Output the (x, y) coordinate of the center of the cell containing the given text.  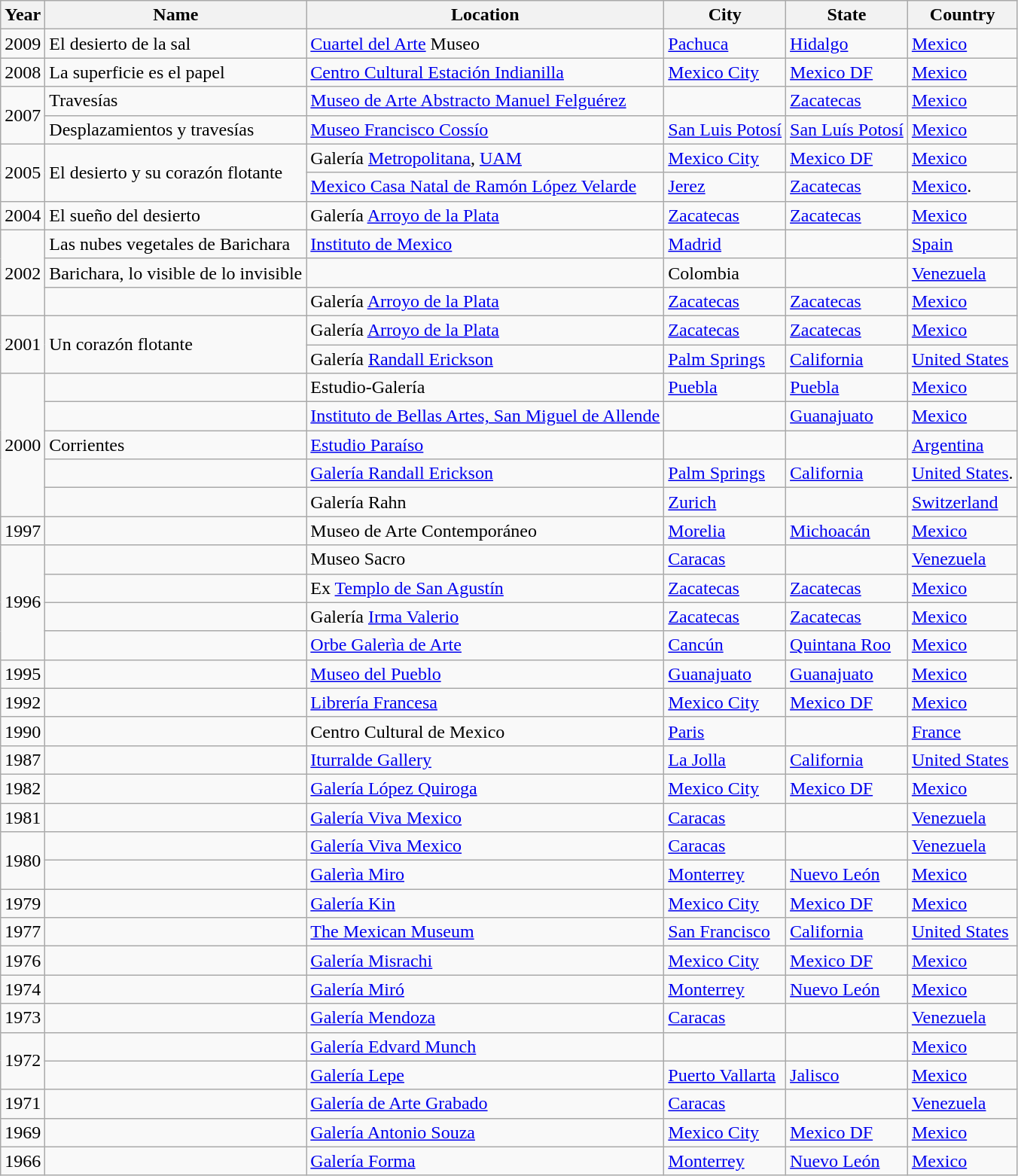
Estudio Paraíso (485, 445)
El desierto de la sal (176, 44)
1996 (23, 602)
Librería Francesa (485, 702)
2002 (23, 273)
Corrientes (176, 445)
Las nubes vegetales de Barichara (176, 244)
Galería Lepe (485, 1075)
Galería Mendoza (485, 1018)
La Jolla (725, 760)
Ex Templo de San Agustín (485, 588)
Estudio-Galería (485, 388)
1995 (23, 674)
Morelia (725, 531)
2009 (23, 44)
1997 (23, 531)
France (962, 731)
1974 (23, 989)
Centro Cultural Estación Indianilla (485, 72)
Galería de Arte Grabado (485, 1104)
Galería Kin (485, 903)
Galería Rahn (485, 502)
2000 (23, 445)
2007 (23, 115)
Cuartel del Arte Museo (485, 44)
Galería Metropolitana, UAM (485, 158)
2005 (23, 172)
Galería Misrachi (485, 961)
Barichara, lo visible de lo invisible (176, 273)
1977 (23, 932)
Year (23, 15)
1979 (23, 903)
1966 (23, 1161)
Museo Sacro (485, 559)
Desplazamientos y travesías (176, 129)
El sueño del desierto (176, 215)
Mexico. (962, 187)
1971 (23, 1104)
Cancún (725, 645)
1981 (23, 817)
San Francisco (725, 932)
Galería López Quiroga (485, 788)
Galería Edvard Munch (485, 1047)
Galería Miró (485, 989)
Museo del Pueblo (485, 674)
Quintana Roo (847, 645)
Jerez (725, 187)
Iturralde Gallery (485, 760)
Un corazón flotante (176, 344)
Paris (725, 731)
Museo de Arte Contemporáneo (485, 531)
Centro Cultural de Mexico (485, 731)
1982 (23, 788)
Switzerland (962, 502)
Museo Francisco Cossío (485, 129)
2004 (23, 215)
La superficie es el papel (176, 72)
Spain (962, 244)
Galería Forma (485, 1161)
1992 (23, 702)
Galería Antonio Souza (485, 1132)
1969 (23, 1132)
Travesías (176, 101)
1990 (23, 731)
Puerto Vallarta (725, 1075)
1987 (23, 760)
Galerìa Miro (485, 875)
1980 (23, 861)
Orbe Galerìa de Arte (485, 645)
Madrid (725, 244)
2008 (23, 72)
Mexico Casa Natal de Ramón López Velarde (485, 187)
Colombia (725, 273)
Jalisco (847, 1075)
Argentina (962, 445)
1976 (23, 961)
2001 (23, 344)
Michoacán (847, 531)
State (847, 15)
Instituto de Bellas Artes, San Miguel de Allende (485, 416)
Galería Irma Valerio (485, 617)
El desierto y su corazón flotante (176, 172)
Name (176, 15)
San Luís Potosí (847, 129)
Country (962, 15)
1972 (23, 1061)
United States. (962, 474)
Zurich (725, 502)
Pachuca (725, 44)
1973 (23, 1018)
Hidalgo (847, 44)
Instituto de Mexico (485, 244)
City (725, 15)
Location (485, 15)
Museo de Arte Abstracto Manuel Felguérez (485, 101)
The Mexican Museum (485, 932)
San Luis Potosí (725, 129)
